Return [X, Y] of the center of cell containing provided text 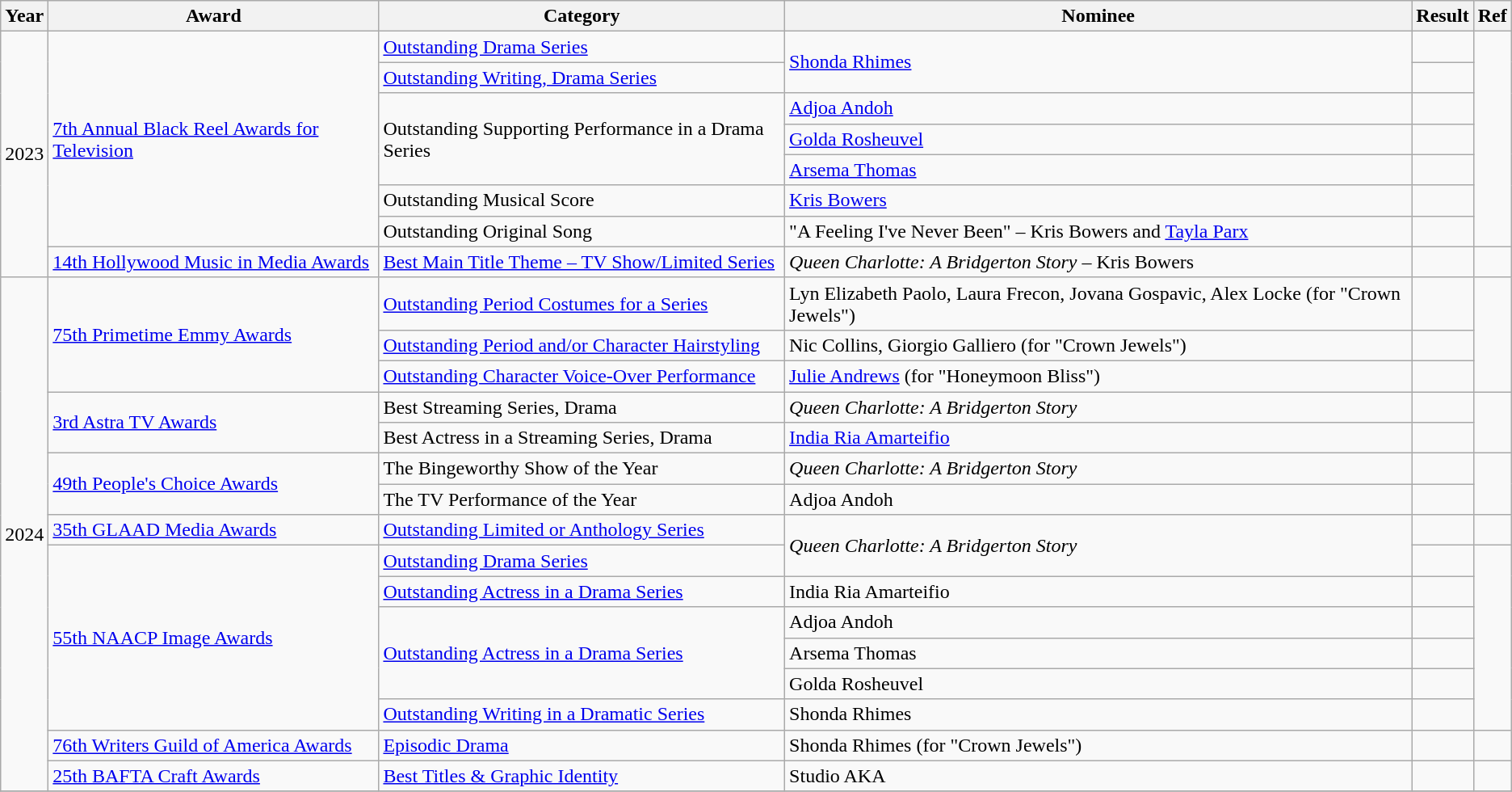
Ref [1493, 16]
Nic Collins, Giorgio Galliero (for "Crown Jewels") [1098, 345]
Studio AKA [1098, 776]
Best Streaming Series, Drama [582, 407]
Outstanding Writing, Drama Series [582, 78]
Best Actress in a Streaming Series, Drama [582, 438]
35th GLAAD Media Awards [213, 530]
Year [24, 16]
Outstanding Original Song [582, 231]
Best Main Title Theme – TV Show/Limited Series [582, 262]
Outstanding Limited or Anthology Series [582, 530]
14th Hollywood Music in Media Awards [213, 262]
55th NAACP Image Awards [213, 638]
Julie Andrews (for "Honeymoon Bliss") [1098, 376]
Queen Charlotte: A Bridgerton Story – Kris Bowers [1098, 262]
Shonda Rhimes (for "Crown Jewels") [1098, 745]
Episodic Drama [582, 745]
Award [213, 16]
Outstanding Character Voice-Over Performance [582, 376]
The Bingeworthy Show of the Year [582, 469]
Outstanding Musical Score [582, 200]
Outstanding Period Costumes for a Series [582, 304]
Result [1443, 16]
Lyn Elizabeth Paolo, Laura Frecon, Jovana Gospavic, Alex Locke (for "Crown Jewels") [1098, 304]
7th Annual Black Reel Awards for Television [213, 139]
25th BAFTA Craft Awards [213, 776]
Nominee [1098, 16]
"A Feeling I've Never Been" – Kris Bowers and Tayla Parx [1098, 231]
2023 [24, 154]
Best Titles & Graphic Identity [582, 776]
Category [582, 16]
The TV Performance of the Year [582, 499]
Outstanding Supporting Performance in a Drama Series [582, 139]
76th Writers Guild of America Awards [213, 745]
3rd Astra TV Awards [213, 422]
Kris Bowers [1098, 200]
Outstanding Writing in a Dramatic Series [582, 714]
2024 [24, 534]
Outstanding Period and/or Character Hairstyling [582, 345]
49th People's Choice Awards [213, 484]
75th Primetime Emmy Awards [213, 335]
